Scan for the cell matching the given text and deliver its [X, Y] coordinate at center. 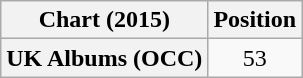
53 [255, 58]
Chart (2015) [104, 20]
Position [255, 20]
UK Albums (OCC) [104, 58]
